Locate the cell with the specified text and output its [X, Y] center coordinate. 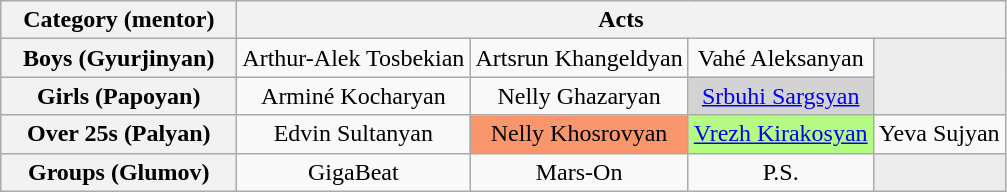
Boys (Gyurjinyan) [119, 58]
GigaBeat [354, 172]
Acts [621, 20]
Groups (Glumov) [119, 172]
Srbuhi Sargsyan [780, 96]
Mars-On [579, 172]
Arminé Kocharyan [354, 96]
P.S. [780, 172]
Arthur-Alek Tosbekian [354, 58]
Girls (Papoyan) [119, 96]
Yeva Sujyan [939, 134]
Vahé Aleksanyan [780, 58]
Nelly Ghazaryan [579, 96]
Vrezh Kirakosyan [780, 134]
Nelly Khosrovyan [579, 134]
Over 25s (Palyan) [119, 134]
Edvin Sultanyan [354, 134]
Artsrun Khangeldyan [579, 58]
Category (mentor) [119, 20]
